Detect which cell encompasses the target text, then output its (x, y) center coordinate. 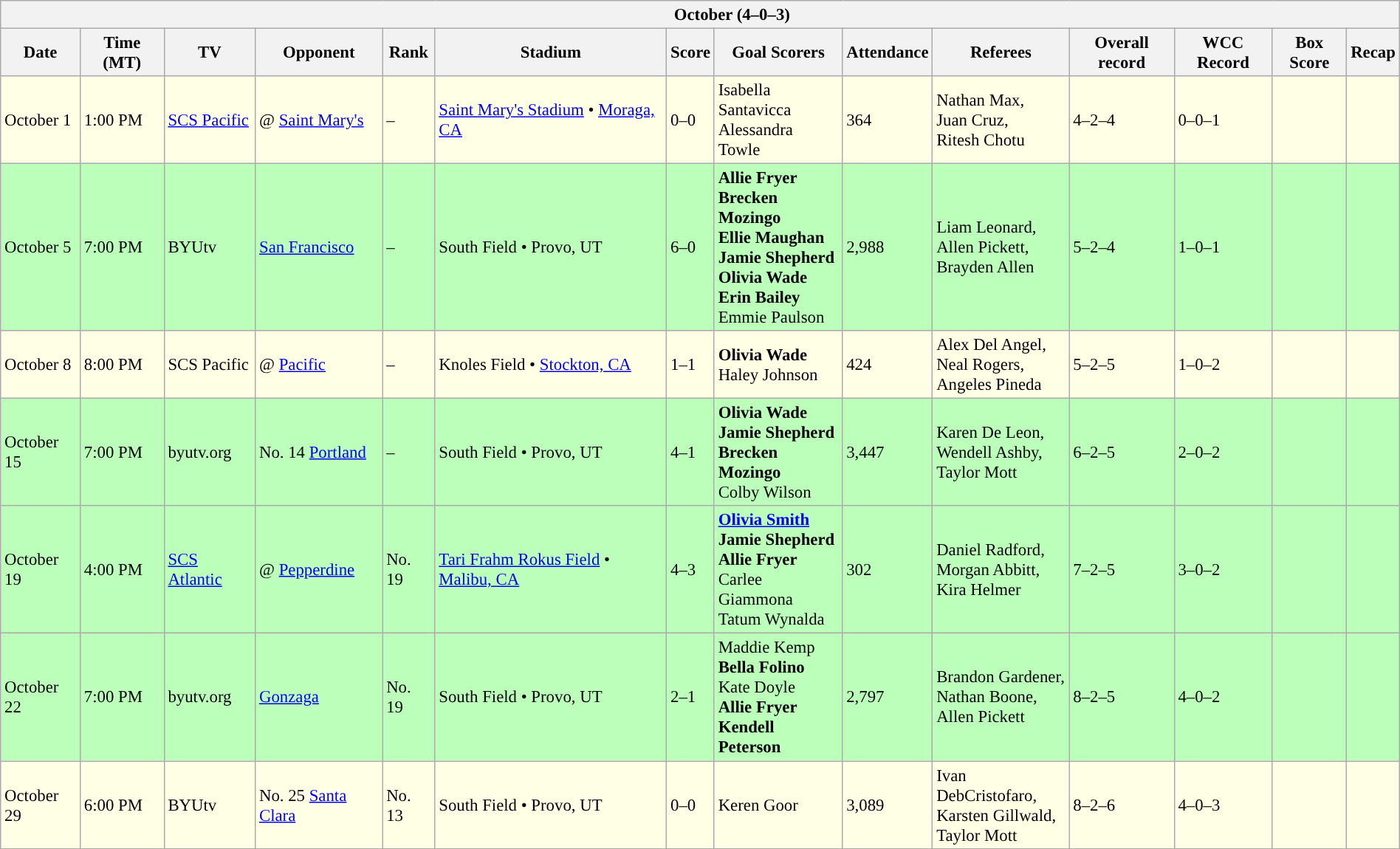
3–0–2 (1223, 570)
Date (41, 52)
6–0 (691, 248)
3,447 (888, 453)
No. 14 Portland (319, 453)
Stadium (551, 52)
364 (888, 120)
Keren Goor (778, 805)
Referees (1001, 52)
Recap (1373, 52)
Gonzaga (319, 697)
4–2–4 (1122, 120)
Rank (409, 52)
SCS Atlantic (210, 570)
Brandon Gardener, Nathan Boone, Allen Pickett (1001, 697)
Olivia Smith Jamie Shepherd Allie Fryer Carlee Giammona Tatum Wynalda (778, 570)
Liam Leonard, Allen Pickett, Brayden Allen (1001, 248)
October 1 (41, 120)
WCC Record (1223, 52)
@ Saint Mary's (319, 120)
Ivan DebCristofaro, Karsten Gillwald, Taylor Mott (1001, 805)
@ Pepperdine (319, 570)
San Francisco (319, 248)
6–2–5 (1122, 453)
October 22 (41, 697)
4–0–2 (1223, 697)
Tari Frahm Rokus Field • Malibu, CA (551, 570)
October 5 (41, 248)
8:00 PM (122, 365)
Nathan Max, Juan Cruz, Ritesh Chotu (1001, 120)
October 29 (41, 805)
4–1 (691, 453)
October 15 (41, 453)
424 (888, 365)
Time (MT) (122, 52)
4:00 PM (122, 570)
Score (691, 52)
October 19 (41, 570)
1–1 (691, 365)
4–0–3 (1223, 805)
Olivia Wade Jamie Shepherd Brecken Mozingo Colby Wilson (778, 453)
Alex Del Angel, Neal Rogers, Angeles Pineda (1001, 365)
Karen De Leon, Wendell Ashby, Taylor Mott (1001, 453)
Overall record (1122, 52)
Saint Mary's Stadium • Moraga, CA (551, 120)
Isabella Santavicca Alessandra Towle (778, 120)
6:00 PM (122, 805)
October 8 (41, 365)
1–0–2 (1223, 365)
Allie Fryer Brecken Mozingo Ellie Maughan Jamie Shepherd Olivia Wade Erin Bailey Emmie Paulson (778, 248)
2,988 (888, 248)
October (4–0–3) (700, 15)
TV (210, 52)
No. 25 Santa Clara (319, 805)
Opponent (319, 52)
@ Pacific (319, 365)
2,797 (888, 697)
Box Score (1310, 52)
Knoles Field • Stockton, CA (551, 365)
Goal Scorers (778, 52)
5–2–5 (1122, 365)
2–1 (691, 697)
1–0–1 (1223, 248)
4–3 (691, 570)
3,089 (888, 805)
302 (888, 570)
8–2–6 (1122, 805)
No. 13 (409, 805)
0–0–1 (1223, 120)
Daniel Radford, Morgan Abbitt, Kira Helmer (1001, 570)
Maddie Kemp Bella Folino Kate Doyle Allie Fryer Kendell Peterson (778, 697)
Olivia Wade Haley Johnson (778, 365)
Attendance (888, 52)
7–2–5 (1122, 570)
5–2–4 (1122, 248)
8–2–5 (1122, 697)
2–0–2 (1223, 453)
1:00 PM (122, 120)
